Output the (X, Y) coordinate of the center of the cell containing the given text.  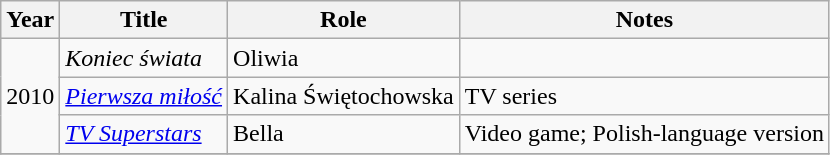
Year (30, 20)
Video game; Polish-language version (644, 134)
Role (344, 20)
Koniec świata (144, 58)
Kalina Świętochowska (344, 96)
TV Superstars (144, 134)
2010 (30, 96)
TV series (644, 96)
Oliwia (344, 58)
Bella (344, 134)
Pierwsza miłość (144, 96)
Title (144, 20)
Notes (644, 20)
